Identify which cell holds the provided text, then report its [X, Y] central coordinate. 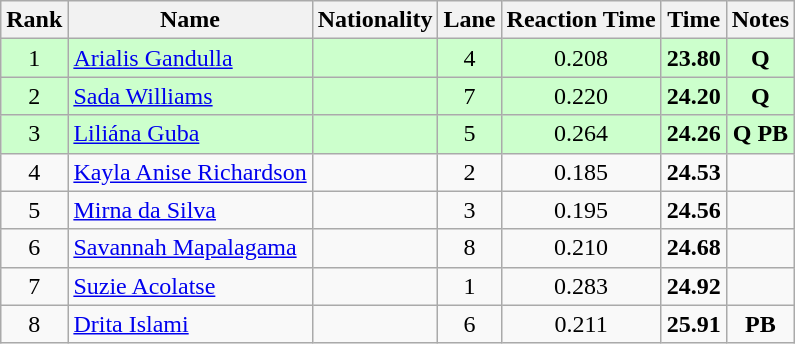
Drita Islami [190, 324]
23.80 [694, 58]
Suzie Acolatse [190, 286]
0.220 [581, 96]
24.56 [694, 210]
Reaction Time [581, 20]
Time [694, 20]
24.53 [694, 172]
Name [190, 20]
24.92 [694, 286]
24.68 [694, 248]
Q PB [760, 134]
0.283 [581, 286]
0.195 [581, 210]
Kayla Anise Richardson [190, 172]
Savannah Mapalagama [190, 248]
25.91 [694, 324]
Liliána Guba [190, 134]
0.185 [581, 172]
0.210 [581, 248]
0.264 [581, 134]
Arialis Gandulla [190, 58]
0.211 [581, 324]
PB [760, 324]
Lane [470, 20]
Sada Williams [190, 96]
Mirna da Silva [190, 210]
24.26 [694, 134]
Nationality [375, 20]
Rank [34, 20]
Notes [760, 20]
24.20 [694, 96]
0.208 [581, 58]
